Pinpoint the cell where the given text exists, returning its [X, Y] midpoint coordinate. 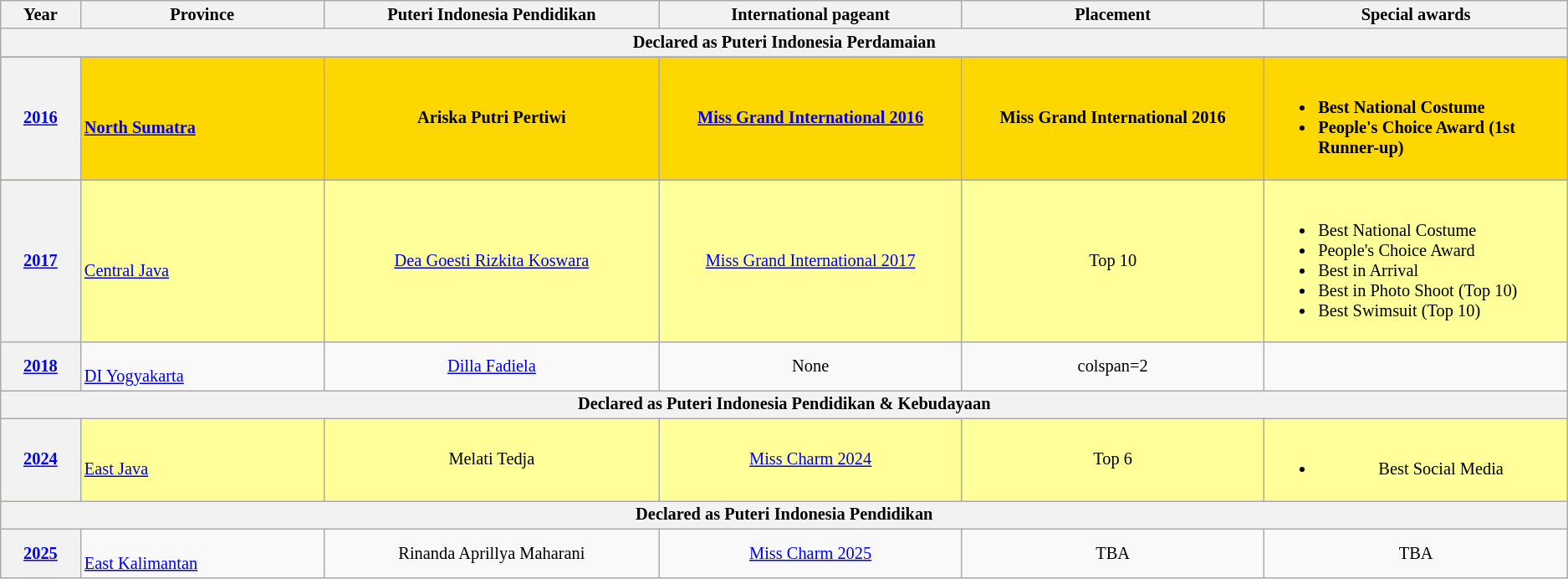
2024 [40, 459]
colspan=2 [1112, 366]
Declared as Puteri Indonesia Perdamaian [784, 43]
North Sumatra [202, 118]
Best Social Media [1415, 459]
East Java [202, 459]
Declared as Puteri Indonesia Pendidikan [784, 515]
Dea Goesti Rizkita Koswara [492, 260]
2017 [40, 260]
Placement [1112, 14]
Central Java [202, 260]
Rinanda Aprillya Maharani [492, 553]
Top 6 [1112, 459]
Special awards [1415, 14]
East Kalimantan [202, 553]
2018 [40, 366]
2016 [40, 118]
Province [202, 14]
DI Yogyakarta [202, 366]
Top 10 [1112, 260]
Melati Tedja [492, 459]
Miss Charm 2025 [810, 553]
International pageant [810, 14]
2025 [40, 553]
Dilla Fadiela [492, 366]
Puteri Indonesia Pendidikan [492, 14]
Year [40, 14]
Best National CostumePeople's Choice AwardBest in ArrivalBest in Photo Shoot (Top 10)Best Swimsuit (Top 10) [1415, 260]
Miss Grand International 2017 [810, 260]
Miss Charm 2024 [810, 459]
Declared as Puteri Indonesia Pendidikan & Kebudayaan [784, 404]
Best National CostumePeople's Choice Award (1st Runner-up) [1415, 118]
None [810, 366]
Ariska Putri Pertiwi [492, 118]
